Determine the [X, Y] coordinate at the center of the cell enclosing the given text.  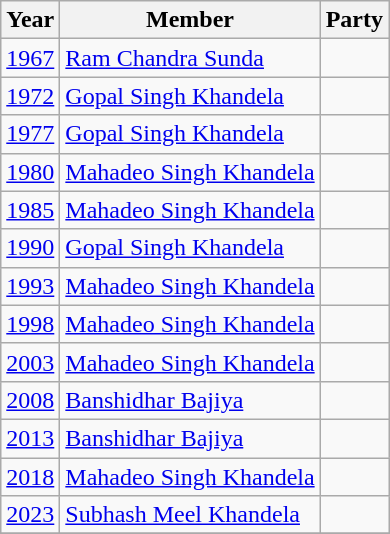
1998 [30, 324]
Party [354, 20]
1985 [30, 210]
2018 [30, 477]
1993 [30, 286]
Member [190, 20]
2013 [30, 438]
Ram Chandra Sunda [190, 58]
1972 [30, 96]
Subhash Meel Khandela [190, 515]
1990 [30, 248]
1977 [30, 134]
2008 [30, 400]
Year [30, 20]
1980 [30, 172]
1967 [30, 58]
2023 [30, 515]
2003 [30, 362]
